Return (x, y) of the center of cell containing provided text 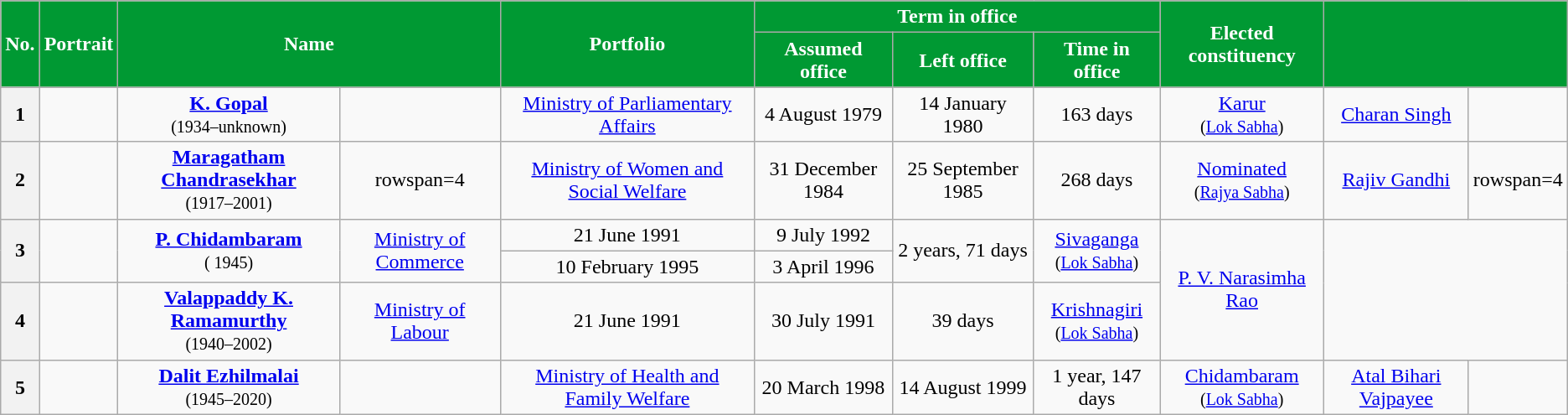
30 July 1991 (824, 321)
Valappaddy K. Ramamurthy(1940–2002) (229, 321)
Ministry of Commerce (420, 251)
268 days (1097, 180)
Elected constituency (1241, 44)
Atal Bihari Vajpayee (1395, 387)
Chidambaram(Lok Sabha) (1241, 387)
25 September 1985 (963, 180)
3 (20, 251)
P. Chidambaram( 1945) (229, 251)
Krishnagiri(Lok Sabha) (1097, 321)
3 April 1996 (824, 267)
39 days (963, 321)
2 years, 71 days (963, 251)
14 August 1999 (963, 387)
Ministry of Parliamentary Affairs (627, 114)
Karur(Lok Sabha) (1241, 114)
1 year, 147 days (1097, 387)
P. V. Narasimha Rao (1241, 289)
2 (20, 180)
Sivaganga(Lok Sabha) (1097, 251)
Portrait (79, 44)
Time in office (1097, 60)
Ministry of Labour (420, 321)
1 (20, 114)
5 (20, 387)
K. Gopal(1934–unknown) (229, 114)
4 August 1979 (824, 114)
4 (20, 321)
Ministry of Women and Social Welfare (627, 180)
Maragatham Chandrasekhar(1917–2001) (229, 180)
Charan Singh (1395, 114)
14 January 1980 (963, 114)
Left office (963, 60)
163 days (1097, 114)
Ministry of Health and Family Welfare (627, 387)
20 March 1998 (824, 387)
Portfolio (627, 44)
Nominated(Rajya Sabha) (1241, 180)
Rajiv Gandhi (1395, 180)
Term in office (957, 17)
Assumed office (824, 60)
10 February 1995 (627, 267)
Dalit Ezhilmalai(1945–2020) (229, 387)
31 December 1984 (824, 180)
9 July 1992 (824, 235)
Name (309, 44)
No. (20, 44)
